Detect which cell encompasses the target text, then output its [x, y] center coordinate. 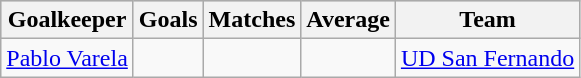
Team [487, 20]
Average [348, 20]
Matches [252, 20]
Pablo Varela [68, 58]
UD San Fernando [487, 58]
Goals [168, 20]
Goalkeeper [68, 20]
